Capture the cell that displays the provided text and extract its (X, Y) central coordinate. 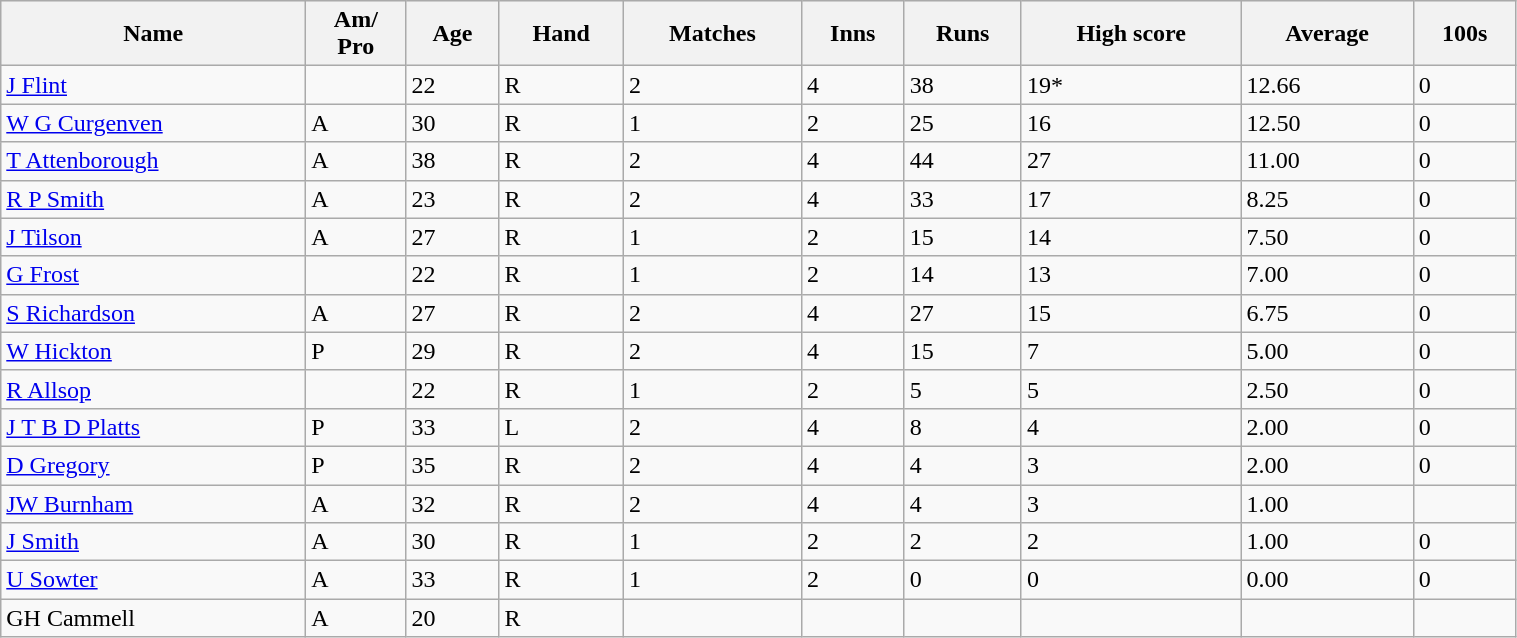
Hand (562, 34)
D Gregory (154, 465)
8 (962, 427)
25 (962, 123)
32 (452, 503)
7.00 (1327, 275)
R Allsop (154, 389)
100s (1464, 34)
8.25 (1327, 199)
S Richardson (154, 313)
16 (1131, 123)
17 (1131, 199)
35 (452, 465)
W G Curgenven (154, 123)
JW Burnham (154, 503)
2.50 (1327, 389)
J Tilson (154, 237)
T Attenborough (154, 161)
7 (1131, 351)
J Flint (154, 85)
J Smith (154, 542)
High score (1131, 34)
23 (452, 199)
11.00 (1327, 161)
0.00 (1327, 580)
20 (452, 618)
Inns (852, 34)
19* (1131, 85)
Am/Pro (356, 34)
Matches (712, 34)
44 (962, 161)
J T B D Platts (154, 427)
Average (1327, 34)
12.66 (1327, 85)
R P Smith (154, 199)
Age (452, 34)
7.50 (1327, 237)
W Hickton (154, 351)
Name (154, 34)
GH Cammell (154, 618)
U Sowter (154, 580)
13 (1131, 275)
G Frost (154, 275)
5.00 (1327, 351)
Runs (962, 34)
12.50 (1327, 123)
6.75 (1327, 313)
L (562, 427)
29 (452, 351)
